Find where the given text appears and provide that cell's center as (X, Y) coordinate. 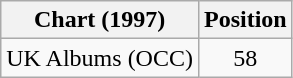
Position (245, 20)
58 (245, 58)
UK Albums (OCC) (100, 58)
Chart (1997) (100, 20)
